Return the (X, Y) coordinate for the center point of the cell that contains the specified text.  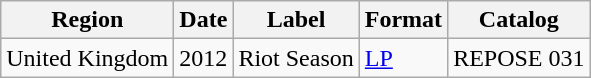
2012 (204, 58)
REPOSE 031 (519, 58)
Catalog (519, 20)
Riot Season (296, 58)
Region (88, 20)
Date (204, 20)
LP (403, 58)
United Kingdom (88, 58)
Format (403, 20)
Label (296, 20)
